Scan for the cell matching the given text and deliver its (x, y) coordinate at center. 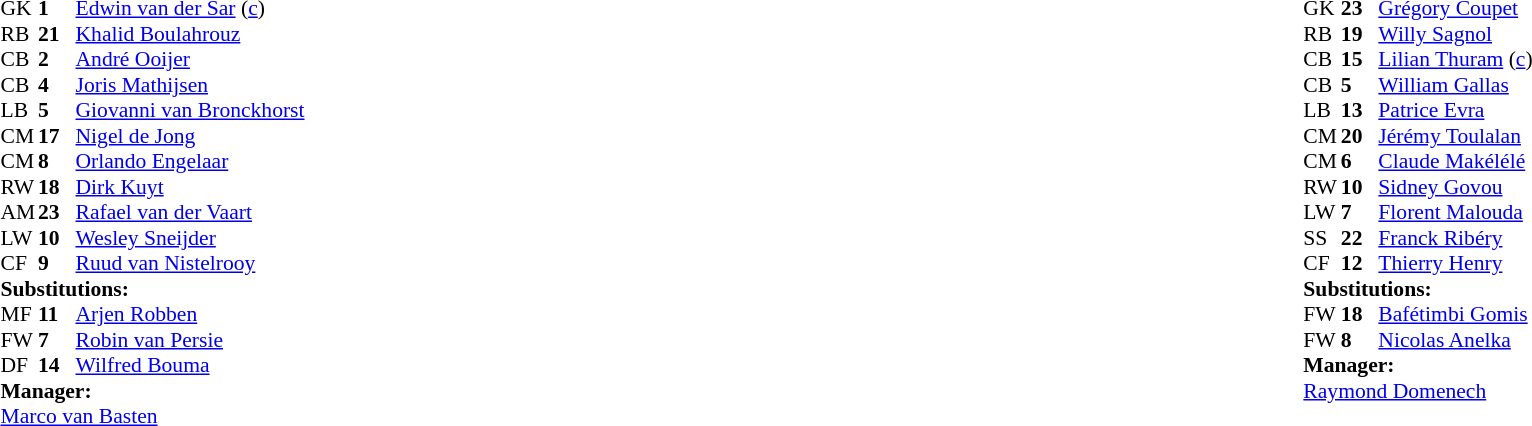
Lilian Thuram (c) (1455, 59)
Ruud van Nistelrooy (190, 263)
AM (19, 213)
Bafétimbi Gomis (1455, 315)
Raymond Domenech (1418, 391)
DF (19, 365)
Nicolas Anelka (1455, 340)
Claude Makélélé (1455, 161)
Dirk Kuyt (190, 187)
20 (1360, 136)
Wesley Sneijder (190, 238)
André Ooijer (190, 59)
SS (1322, 238)
Wilfred Bouma (190, 365)
13 (1360, 111)
12 (1360, 263)
Joris Mathijsen (190, 85)
19 (1360, 34)
Willy Sagnol (1455, 34)
22 (1360, 238)
21 (57, 34)
William Gallas (1455, 85)
Patrice Evra (1455, 111)
6 (1360, 161)
Giovanni van Bronckhorst (190, 111)
23 (57, 213)
Sidney Govou (1455, 187)
Orlando Engelaar (190, 161)
Florent Malouda (1455, 213)
Thierry Henry (1455, 263)
MF (19, 315)
4 (57, 85)
14 (57, 365)
Rafael van der Vaart (190, 213)
9 (57, 263)
Robin van Persie (190, 340)
Arjen Robben (190, 315)
Khalid Boulahrouz (190, 34)
15 (1360, 59)
17 (57, 136)
Franck Ribéry (1455, 238)
11 (57, 315)
2 (57, 59)
Jérémy Toulalan (1455, 136)
Nigel de Jong (190, 136)
